Search for the cell housing the specified text and yield its (X, Y) center coordinate. 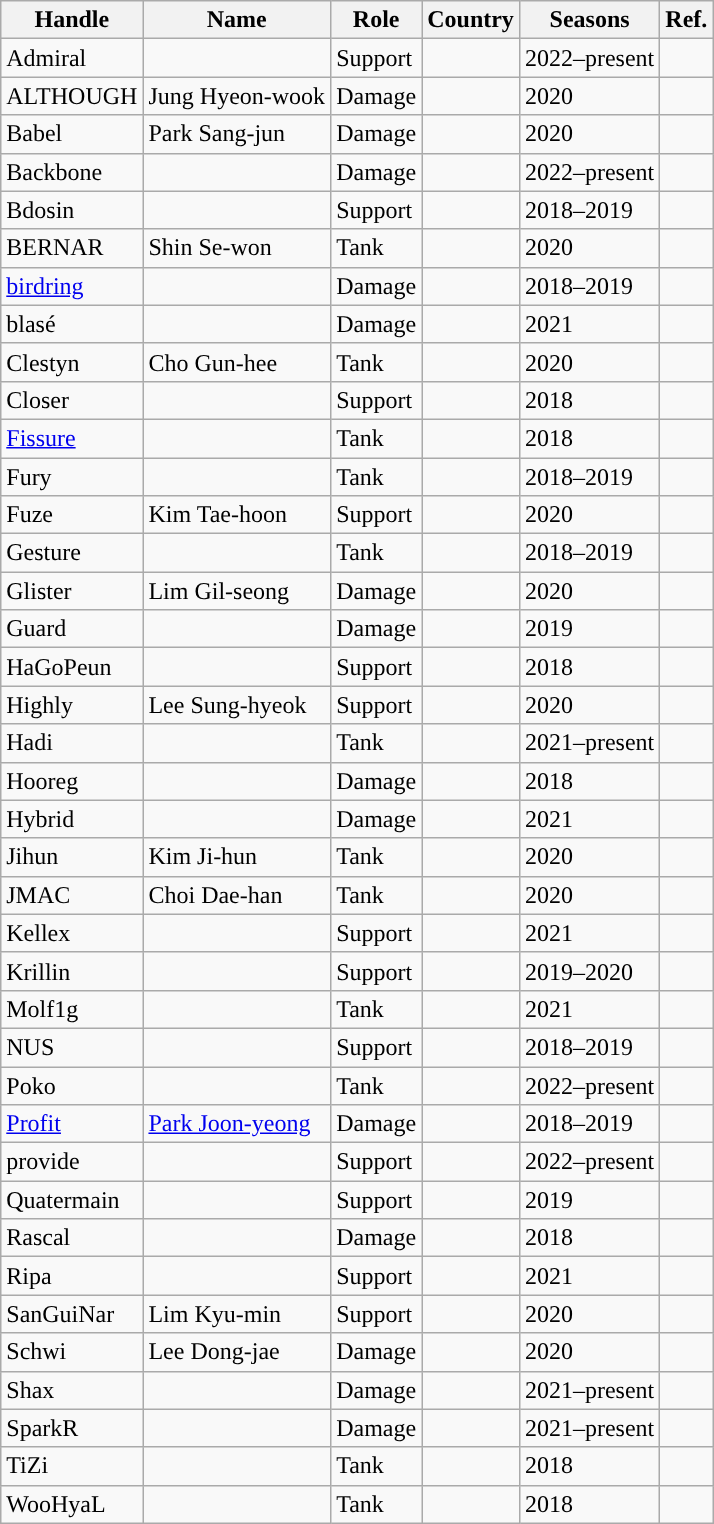
WooHyaL (72, 1504)
Park Sang-jun (237, 134)
Closer (72, 400)
ALTHOUGH (72, 96)
Cho Gun-hee (237, 362)
Handle (72, 20)
Guard (72, 629)
SparkR (72, 1428)
Kim Tae-hoon (237, 515)
BERNAR (72, 248)
Molf1g (72, 1009)
Hooreg (72, 781)
Highly (72, 705)
Lee Dong-jae (237, 1352)
Shax (72, 1390)
2019–2020 (589, 971)
Rascal (72, 1238)
Hadi (72, 743)
HaGoPeun (72, 667)
Krillin (72, 971)
Ref. (686, 20)
Country (471, 20)
Fuze (72, 515)
Poko (72, 1085)
Role (376, 20)
NUS (72, 1047)
Clestyn (72, 362)
TiZi (72, 1466)
Kim Ji-hun (237, 857)
Admiral (72, 58)
Profit (72, 1124)
Jung Hyeon-wook (237, 96)
Babel (72, 134)
Hybrid (72, 819)
SanGuiNar (72, 1314)
Kellex (72, 933)
Lee Sung-hyeok (237, 705)
Schwi (72, 1352)
Choi Dae-han (237, 895)
Fissure (72, 438)
Seasons (589, 20)
Bdosin (72, 210)
Ripa (72, 1276)
provide (72, 1162)
Jihun (72, 857)
Backbone (72, 172)
birdring (72, 286)
Shin Se-won (237, 248)
Lim Kyu-min (237, 1314)
Glister (72, 591)
Gesture (72, 553)
Quatermain (72, 1200)
Lim Gil-seong (237, 591)
JMAC (72, 895)
blasé (72, 324)
Name (237, 20)
Fury (72, 477)
Park Joon-yeong (237, 1124)
